Locate the cell with the specified text and output its (x, y) center coordinate. 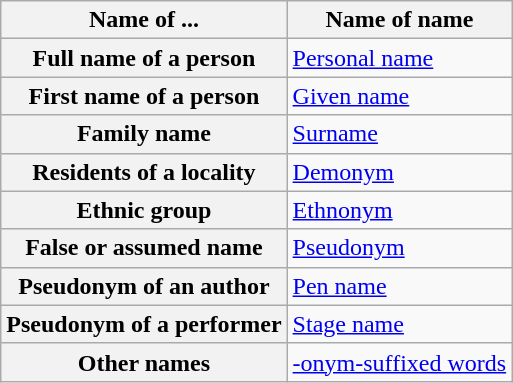
Ethnonym (400, 210)
Family name (144, 134)
Name of name (400, 20)
Residents of a locality (144, 172)
Stage name (400, 324)
Pen name (400, 286)
Pseudonym of a performer (144, 324)
Other names (144, 362)
Full name of a person (144, 58)
Name of ... (144, 20)
Demonym (400, 172)
Surname (400, 134)
-onym-suffixed words (400, 362)
Personal name (400, 58)
Ethnic group (144, 210)
Given name (400, 96)
First name of a person (144, 96)
Pseudonym of an author (144, 286)
False or assumed name (144, 248)
Pseudonym (400, 248)
